Provide the [X, Y] coordinate of the cell's center where the given text is located.  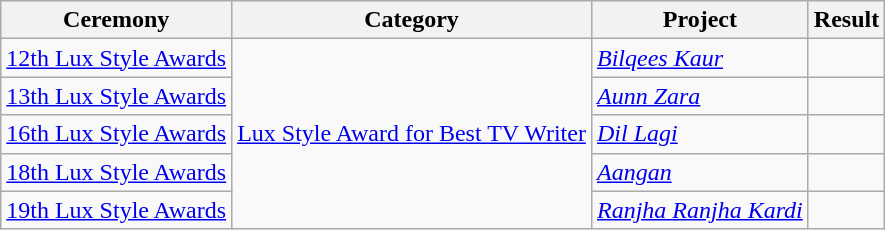
Ranjha Ranjha Kardi [700, 210]
18th Lux Style Awards [116, 172]
Ceremony [116, 20]
Bilqees Kaur [700, 58]
13th Lux Style Awards [116, 96]
Category [412, 20]
Aunn Zara [700, 96]
12th Lux Style Awards [116, 58]
Dil Lagi [700, 134]
19th Lux Style Awards [116, 210]
16th Lux Style Awards [116, 134]
Lux Style Award for Best TV Writer [412, 134]
Result [846, 20]
Project [700, 20]
Aangan [700, 172]
